Locate the cell with the specified text and output its (x, y) center coordinate. 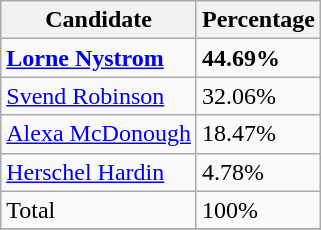
Total (99, 210)
100% (258, 210)
4.78% (258, 172)
44.69% (258, 58)
Herschel Hardin (99, 172)
Percentage (258, 20)
18.47% (258, 134)
Lorne Nystrom (99, 58)
32.06% (258, 96)
Svend Robinson (99, 96)
Alexa McDonough (99, 134)
Candidate (99, 20)
